Search for the cell housing the specified text and yield its [x, y] center coordinate. 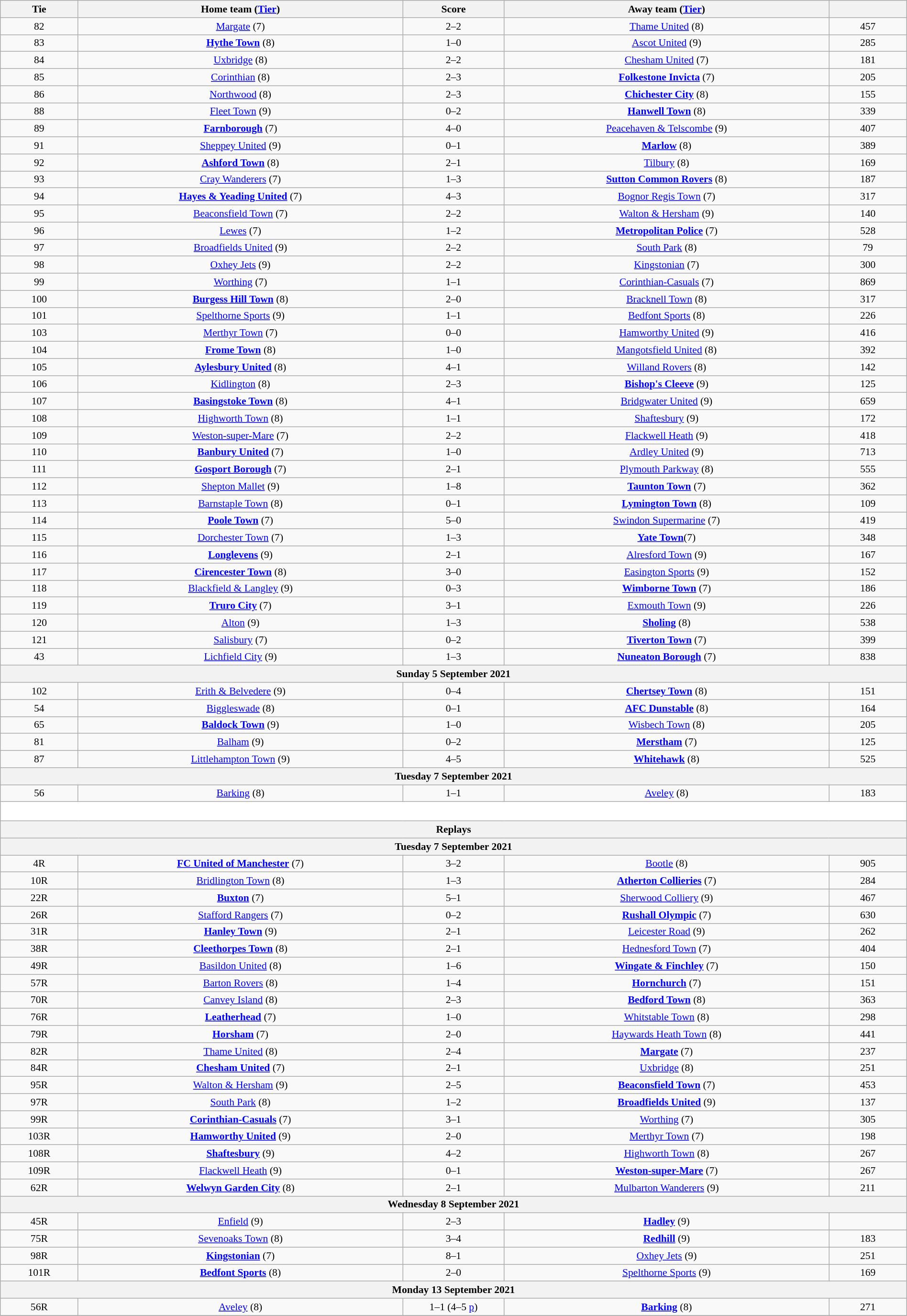
Hadley (9) [667, 1222]
407 [868, 129]
Lymington Town (8) [667, 503]
Barnstaple Town (8) [240, 503]
93 [39, 179]
119 [39, 606]
Bishop's Cleeve (9) [667, 384]
104 [39, 350]
Basingstoke Town (8) [240, 401]
FC United of Manchester (7) [240, 864]
155 [868, 94]
Monday 13 September 2021 [453, 1290]
Littlehampton Town (9) [240, 759]
Replays [453, 830]
108R [39, 1154]
Wimborne Town (7) [667, 589]
Wingate & Finchley (7) [667, 966]
418 [868, 435]
167 [868, 555]
Hanwell Town (8) [667, 112]
630 [868, 915]
Canvey Island (8) [240, 1000]
4–0 [453, 129]
Burgess Hill Town (8) [240, 299]
Marlow (8) [667, 145]
Score [453, 9]
Farnborough (7) [240, 129]
82R [39, 1051]
86 [39, 94]
26R [39, 915]
Tiverton Town (7) [667, 640]
Kidlington (8) [240, 384]
211 [868, 1188]
Hednesford Town (7) [667, 949]
57R [39, 983]
419 [868, 521]
Ardley United (9) [667, 452]
43 [39, 657]
262 [868, 932]
100 [39, 299]
2–4 [453, 1051]
Ashford Town (8) [240, 163]
88 [39, 112]
Salisbury (7) [240, 640]
Metropolitan Police (7) [667, 231]
3–4 [453, 1239]
285 [868, 43]
117 [39, 572]
Mangotsfield United (8) [667, 350]
198 [868, 1137]
Hornchurch (7) [667, 983]
284 [868, 881]
Truro City (7) [240, 606]
Nuneaton Borough (7) [667, 657]
Hythe Town (8) [240, 43]
Bognor Regis Town (7) [667, 197]
Tilbury (8) [667, 163]
659 [868, 401]
838 [868, 657]
101R [39, 1273]
172 [868, 418]
1–6 [453, 966]
467 [868, 898]
5–1 [453, 898]
348 [868, 538]
97R [39, 1103]
Swindon Supermarine (7) [667, 521]
102 [39, 691]
Whitehawk (8) [667, 759]
363 [868, 1000]
Northwood (8) [240, 94]
81 [39, 742]
237 [868, 1051]
92 [39, 163]
Frome Town (8) [240, 350]
111 [39, 469]
528 [868, 231]
Merstham (7) [667, 742]
45R [39, 1222]
Lewes (7) [240, 231]
Gosport Borough (7) [240, 469]
181 [868, 60]
Buxton (7) [240, 898]
1–1 (4–5 p) [453, 1307]
AFC Dunstable (8) [667, 708]
Chertsey Town (8) [667, 691]
10R [39, 881]
Chichester City (8) [667, 94]
Wisbech Town (8) [667, 725]
3–2 [453, 864]
Rushall Olympic (7) [667, 915]
4R [39, 864]
305 [868, 1119]
38R [39, 949]
120 [39, 623]
Whitstable Town (8) [667, 1017]
82 [39, 26]
525 [868, 759]
Dorchester Town (7) [240, 538]
142 [868, 367]
62R [39, 1188]
103R [39, 1137]
Erith & Belvedere (9) [240, 691]
70R [39, 1000]
95 [39, 214]
99R [39, 1119]
56 [39, 793]
Cleethorpes Town (8) [240, 949]
116 [39, 555]
75R [39, 1239]
0–4 [453, 691]
31R [39, 932]
Cray Wanderers (7) [240, 179]
96 [39, 231]
Horsham (7) [240, 1034]
Sevenoaks Town (8) [240, 1239]
Folkestone Invicta (7) [667, 78]
105 [39, 367]
300 [868, 265]
140 [868, 214]
4–2 [453, 1154]
187 [868, 179]
Wednesday 8 September 2021 [453, 1204]
89 [39, 129]
Sholing (8) [667, 623]
1–4 [453, 983]
Easington Sports (9) [667, 572]
110 [39, 452]
Aylesbury United (8) [240, 367]
Sutton Common Rovers (8) [667, 179]
76R [39, 1017]
389 [868, 145]
97 [39, 248]
713 [868, 452]
555 [868, 469]
65 [39, 725]
Bracknell Town (8) [667, 299]
95R [39, 1085]
4–5 [453, 759]
Bootle (8) [667, 864]
271 [868, 1307]
Tie [39, 9]
Away team (Tier) [667, 9]
Poole Town (7) [240, 521]
49R [39, 966]
298 [868, 1017]
Home team (Tier) [240, 9]
84R [39, 1068]
Longlevens (9) [240, 555]
362 [868, 487]
Atherton Collieries (7) [667, 881]
Hayes & Yeading United (7) [240, 197]
121 [39, 640]
101 [39, 316]
Redhill (9) [667, 1239]
Basildon United (8) [240, 966]
186 [868, 589]
441 [868, 1034]
Mulbarton Wanderers (9) [667, 1188]
404 [868, 949]
137 [868, 1103]
Fleet Town (9) [240, 112]
54 [39, 708]
98R [39, 1256]
56R [39, 1307]
107 [39, 401]
Shepton Mallet (9) [240, 487]
Blackfield & Langley (9) [240, 589]
Plymouth Parkway (8) [667, 469]
392 [868, 350]
114 [39, 521]
0–0 [453, 333]
Baldock Town (9) [240, 725]
Exmouth Town (9) [667, 606]
79R [39, 1034]
99 [39, 282]
1–8 [453, 487]
164 [868, 708]
98 [39, 265]
Bridgwater United (9) [667, 401]
453 [868, 1085]
2–5 [453, 1085]
538 [868, 623]
85 [39, 78]
Welwyn Garden City (8) [240, 1188]
103 [39, 333]
Sherwood Colliery (9) [667, 898]
94 [39, 197]
416 [868, 333]
Stafford Rangers (7) [240, 915]
Cirencester Town (8) [240, 572]
5–0 [453, 521]
8–1 [453, 1256]
869 [868, 282]
Corinthian (8) [240, 78]
Banbury United (7) [240, 452]
339 [868, 112]
83 [39, 43]
Willand Rovers (8) [667, 367]
Balham (9) [240, 742]
399 [868, 640]
Lichfield City (9) [240, 657]
79 [868, 248]
150 [868, 966]
Leatherhead (7) [240, 1017]
106 [39, 384]
Bridlington Town (8) [240, 881]
113 [39, 503]
Leicester Road (9) [667, 932]
22R [39, 898]
Ascot United (9) [667, 43]
Peacehaven & Telscombe (9) [667, 129]
118 [39, 589]
457 [868, 26]
108 [39, 418]
Hanley Town (9) [240, 932]
Taunton Town (7) [667, 487]
Bedford Town (8) [667, 1000]
Haywards Heath Town (8) [667, 1034]
87 [39, 759]
Alresford Town (9) [667, 555]
91 [39, 145]
152 [868, 572]
Barton Rovers (8) [240, 983]
905 [868, 864]
84 [39, 60]
Sheppey United (9) [240, 145]
Biggleswade (8) [240, 708]
Sunday 5 September 2021 [453, 674]
109R [39, 1171]
Alton (9) [240, 623]
Enfield (9) [240, 1222]
115 [39, 538]
3–0 [453, 572]
Yate Town(7) [667, 538]
0–3 [453, 589]
112 [39, 487]
4–3 [453, 197]
